Pinpoint the cell where the given text exists, returning its (X, Y) midpoint coordinate. 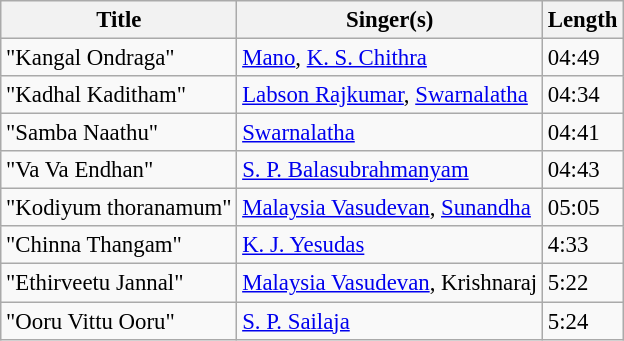
5:24 (582, 321)
Swarnalatha (390, 133)
04:49 (582, 58)
"Samba Naathu" (119, 133)
K. J. Yesudas (390, 245)
Labson Rajkumar, Swarnalatha (390, 95)
"Kadhal Kaditham" (119, 95)
5:22 (582, 283)
05:05 (582, 208)
Mano, K. S. Chithra (390, 58)
Malaysia Vasudevan, Krishnaraj (390, 283)
04:43 (582, 170)
S. P. Balasubrahmanyam (390, 170)
"Ethirveetu Jannal" (119, 283)
Malaysia Vasudevan, Sunandha (390, 208)
04:34 (582, 95)
4:33 (582, 245)
Title (119, 20)
Singer(s) (390, 20)
"Chinna Thangam" (119, 245)
"Kodiyum thoranamum" (119, 208)
04:41 (582, 133)
"Kangal Ondraga" (119, 58)
Length (582, 20)
"Ooru Vittu Ooru" (119, 321)
S. P. Sailaja (390, 321)
"Va Va Endhan" (119, 170)
